Find where the given text appears and provide that cell's center as (X, Y) coordinate. 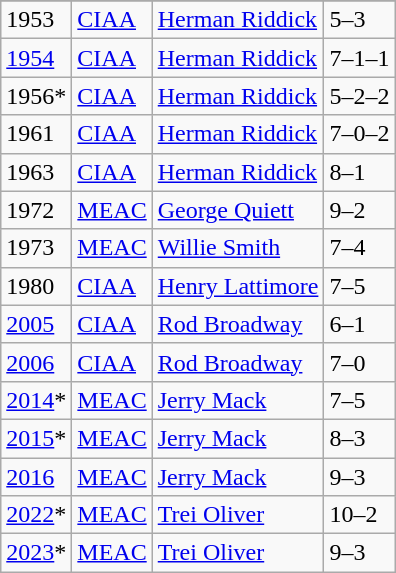
10–2 (360, 515)
5–2–2 (360, 96)
1953 (36, 20)
1961 (36, 134)
1972 (36, 210)
2015* (36, 438)
8–3 (360, 438)
2023* (36, 553)
1973 (36, 248)
7–4 (360, 248)
1963 (36, 172)
7–0–2 (360, 134)
9–2 (360, 210)
6–1 (360, 324)
7–0 (360, 362)
George Quiett (238, 210)
7–1–1 (360, 58)
Henry Lattimore (238, 286)
2022* (36, 515)
2005 (36, 324)
2014* (36, 400)
5–3 (360, 20)
2016 (36, 477)
8–1 (360, 172)
1956* (36, 96)
1980 (36, 286)
2006 (36, 362)
Willie Smith (238, 248)
1954 (36, 58)
